Locate the cell with the specified text and output its [x, y] center coordinate. 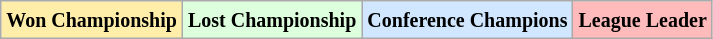
League Leader [642, 20]
Won Championship [92, 20]
Lost Championship [272, 20]
Conference Champions [468, 20]
